Search for the cell housing the specified text and yield its [X, Y] center coordinate. 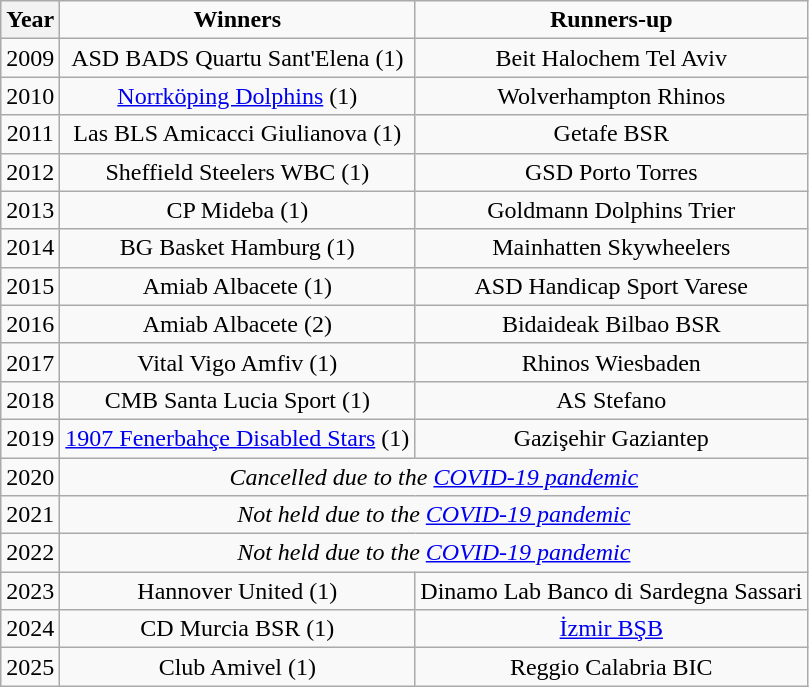
CMB Santa Lucia Sport (1) [238, 400]
2021 [30, 515]
ASD Handicap Sport Varese [612, 286]
Norrköping Dolphins (1) [238, 96]
Cancelled due to the COVID-19 pandemic [434, 477]
2018 [30, 400]
Gazişehir Gaziantep [612, 438]
2022 [30, 553]
AS Stefano [612, 400]
Winners [238, 20]
Amiab Albacete (1) [238, 286]
ASD BADS Quartu Sant'Elena (1) [238, 58]
2014 [30, 248]
1907 Fenerbahçe Disabled Stars (1) [238, 438]
Wolverhampton Rhinos [612, 96]
CP Mideba (1) [238, 210]
Hannover United (1) [238, 591]
Rhinos Wiesbaden [612, 362]
2011 [30, 134]
CD Murcia BSR (1) [238, 629]
İzmir BŞB [612, 629]
2019 [30, 438]
2024 [30, 629]
Amiab Albacete (2) [238, 324]
Mainhatten Skywheelers [612, 248]
Runners-up [612, 20]
GSD Porto Torres [612, 172]
2016 [30, 324]
2015 [30, 286]
Beit Halochem Tel Aviv [612, 58]
Goldmann Dolphins Trier [612, 210]
2017 [30, 362]
Dinamo Lab Banco di Sardegna Sassari [612, 591]
Las BLS Amicacci Giulianova (1) [238, 134]
Bidaideak Bilbao BSR [612, 324]
2013 [30, 210]
Sheffield Steelers WBC (1) [238, 172]
2025 [30, 667]
Club Amivel (1) [238, 667]
2023 [30, 591]
BG Basket Hamburg (1) [238, 248]
2020 [30, 477]
2010 [30, 96]
2012 [30, 172]
2009 [30, 58]
Vital Vigo Amfiv (1) [238, 362]
Year [30, 20]
Getafe BSR [612, 134]
Reggio Calabria BIC [612, 667]
